Search for the cell housing the specified text and yield its (X, Y) center coordinate. 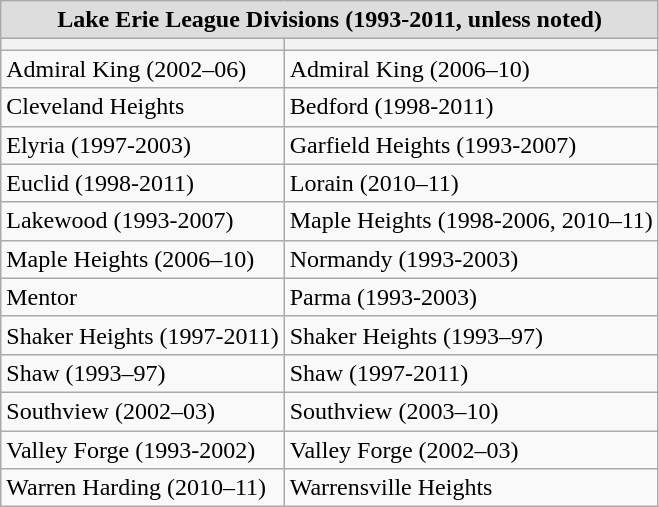
Garfield Heights (1993-2007) (471, 145)
Parma (1993-2003) (471, 297)
Southview (2002–03) (142, 411)
Warren Harding (2010–11) (142, 488)
Southview (2003–10) (471, 411)
Normandy (1993-2003) (471, 259)
Valley Forge (1993-2002) (142, 449)
Admiral King (2002–06) (142, 69)
Shaw (1993–97) (142, 373)
Lake Erie League Divisions (1993-2011, unless noted) (330, 20)
Mentor (142, 297)
Shaw (1997-2011) (471, 373)
Admiral King (2006–10) (471, 69)
Shaker Heights (1993–97) (471, 335)
Shaker Heights (1997-2011) (142, 335)
Lakewood (1993-2007) (142, 221)
Bedford (1998-2011) (471, 107)
Cleveland Heights (142, 107)
Warrensville Heights (471, 488)
Euclid (1998-2011) (142, 183)
Elyria (1997-2003) (142, 145)
Valley Forge (2002–03) (471, 449)
Maple Heights (2006–10) (142, 259)
Lorain (2010–11) (471, 183)
Maple Heights (1998-2006, 2010–11) (471, 221)
